Capture the cell that displays the provided text and extract its [X, Y] central coordinate. 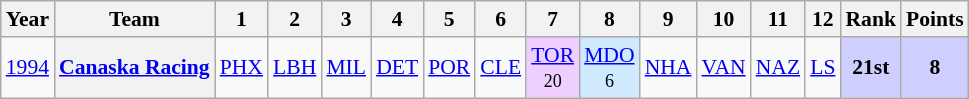
Year [28, 19]
6 [500, 19]
Canaska Racing [134, 68]
VAN [724, 68]
3 [346, 19]
MIL [346, 68]
LS [822, 68]
4 [397, 19]
TOR20 [552, 68]
5 [449, 19]
POR [449, 68]
PHX [242, 68]
NHA [668, 68]
10 [724, 19]
1 [242, 19]
7 [552, 19]
Points [935, 19]
CLE [500, 68]
21st [870, 68]
NAZ [778, 68]
12 [822, 19]
1994 [28, 68]
11 [778, 19]
9 [668, 19]
Rank [870, 19]
DET [397, 68]
LBH [294, 68]
2 [294, 19]
Team [134, 19]
MDO6 [610, 68]
